Capture the cell that displays the provided text and extract its [x, y] central coordinate. 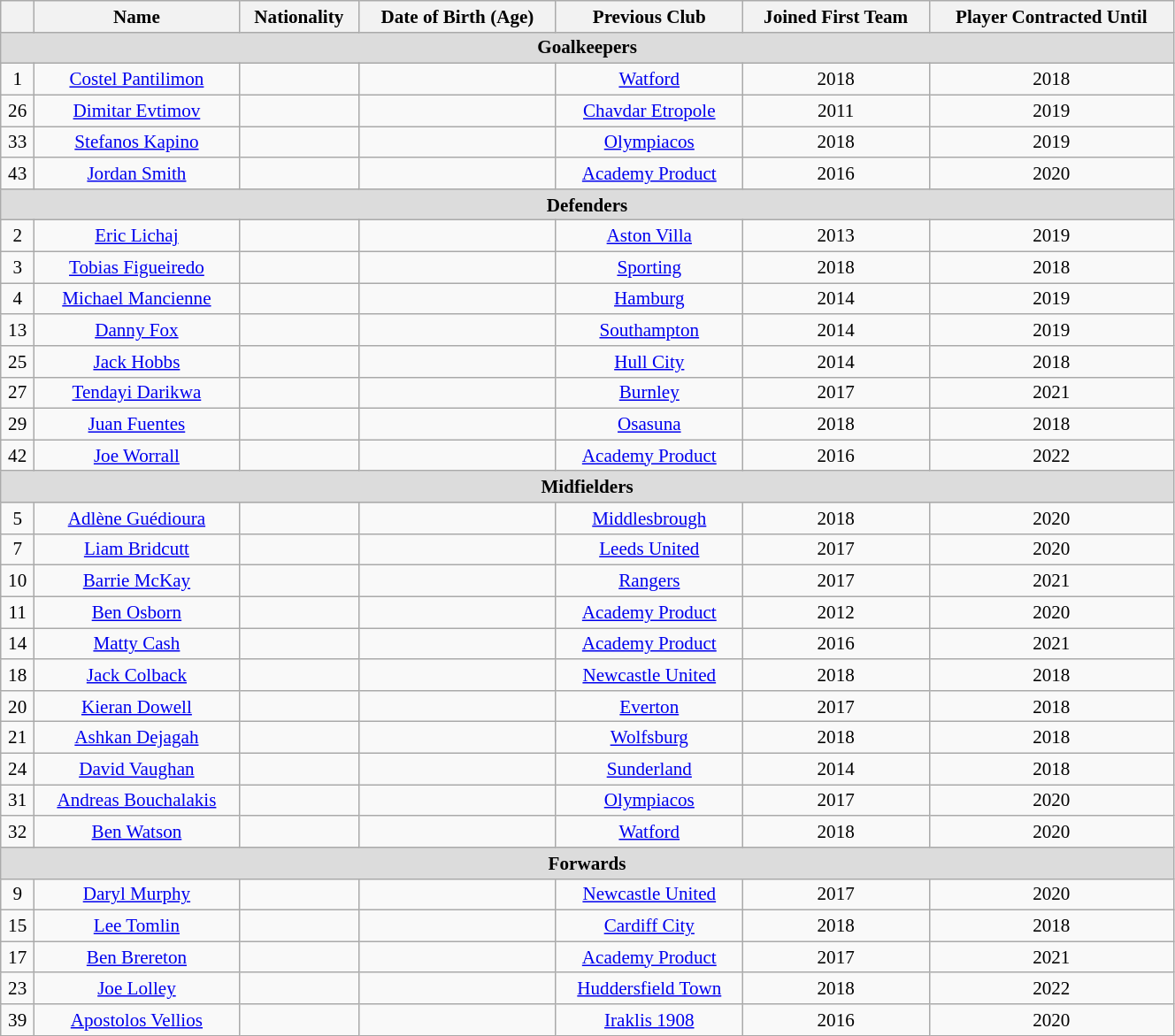
Ben Osborn [137, 612]
Iraklis 1908 [649, 1019]
2011 [835, 110]
Burnley [649, 393]
Costel Pantilimon [137, 80]
Michael Mancienne [137, 299]
25 [18, 361]
Daryl Murphy [137, 894]
Matty Cash [137, 644]
Jordan Smith [137, 173]
Jack Colback [137, 674]
Hull City [649, 361]
23 [18, 987]
David Vaughan [137, 768]
24 [18, 768]
Liam Bridcutt [137, 549]
Goalkeepers [587, 48]
Aston Villa [649, 235]
Joe Lolley [137, 987]
Danny Fox [137, 329]
14 [18, 644]
Hamburg [649, 299]
Forwards [587, 863]
Player Contracted Until [1051, 16]
5 [18, 518]
43 [18, 173]
Adlène Guédioura [137, 518]
Andreas Bouchalakis [137, 800]
Dimitar Evtimov [137, 110]
Sporting [649, 267]
Tobias Figueiredo [137, 267]
Date of Birth (Age) [457, 16]
Leeds United [649, 549]
Previous Club [649, 16]
Name [137, 16]
1 [18, 80]
Ben Watson [137, 832]
39 [18, 1019]
42 [18, 455]
4 [18, 299]
Nationality [299, 16]
Middlesbrough [649, 518]
Ashkan Dejagah [137, 738]
Sunderland [649, 768]
10 [18, 580]
Cardiff City [649, 925]
Wolfsburg [649, 738]
Osasuna [649, 425]
Ben Brereton [137, 957]
20 [18, 706]
21 [18, 738]
Midfielders [587, 487]
17 [18, 957]
27 [18, 393]
15 [18, 925]
Stefanos Kapino [137, 142]
3 [18, 267]
Barrie McKay [137, 580]
Huddersfield Town [649, 987]
Eric Lichaj [137, 235]
29 [18, 425]
Joe Worrall [137, 455]
33 [18, 142]
Apostolos Vellios [137, 1019]
26 [18, 110]
Chavdar Etropole [649, 110]
Juan Fuentes [137, 425]
32 [18, 832]
18 [18, 674]
2013 [835, 235]
2012 [835, 612]
11 [18, 612]
Jack Hobbs [137, 361]
Kieran Dowell [137, 706]
Defenders [587, 203]
2 [18, 235]
Joined First Team [835, 16]
7 [18, 549]
31 [18, 800]
13 [18, 329]
Southampton [649, 329]
Lee Tomlin [137, 925]
Everton [649, 706]
9 [18, 894]
Rangers [649, 580]
Tendayi Darikwa [137, 393]
